From the cell containing the given text, extract its center point as [x, y] coordinate. 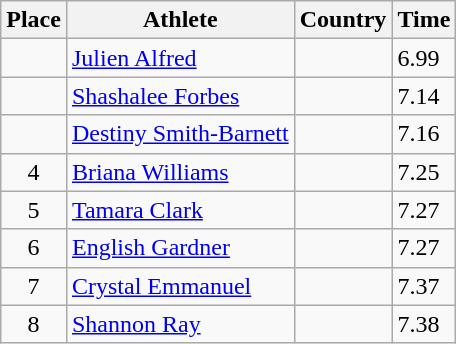
7.38 [424, 324]
7.14 [424, 96]
Athlete [180, 20]
Destiny Smith-Barnett [180, 134]
6 [34, 248]
5 [34, 210]
Briana Williams [180, 172]
Shannon Ray [180, 324]
7.25 [424, 172]
Time [424, 20]
7 [34, 286]
4 [34, 172]
Julien Alfred [180, 58]
Tamara Clark [180, 210]
7.16 [424, 134]
8 [34, 324]
Shashalee Forbes [180, 96]
7.37 [424, 286]
Country [343, 20]
English Gardner [180, 248]
Place [34, 20]
Crystal Emmanuel [180, 286]
6.99 [424, 58]
